Return the [X, Y] coordinate for the center point of the cell that contains the specified text.  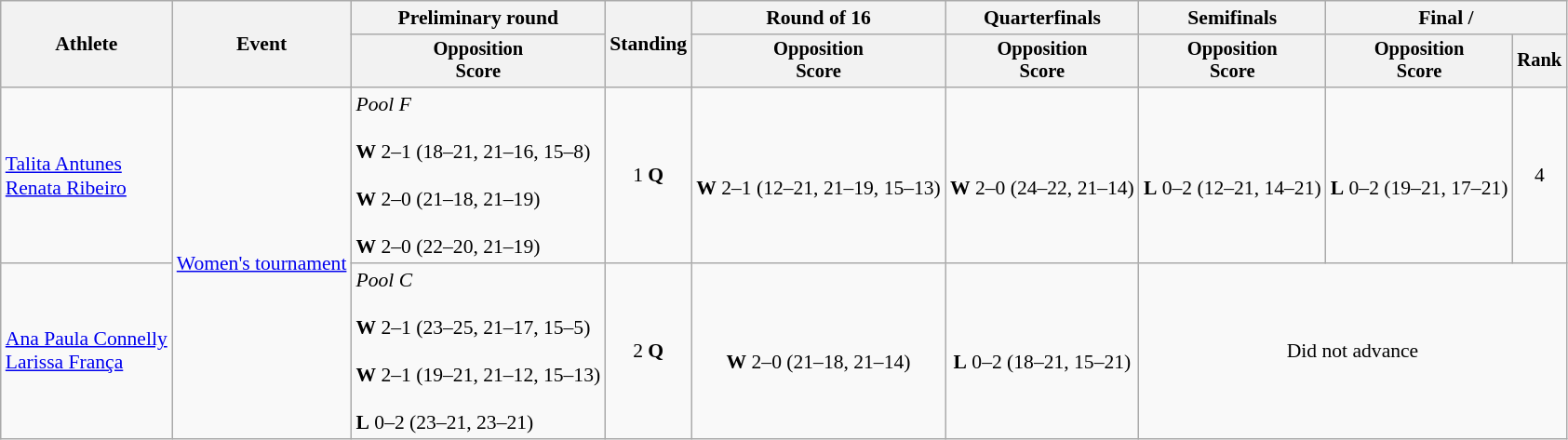
Event [262, 45]
W 2–0 (21–18, 21–14) [819, 352]
2 Q [648, 352]
Standing [648, 45]
Quarterfinals [1042, 18]
4 [1539, 175]
Preliminary round [478, 18]
L 0–2 (19–21, 17–21) [1420, 175]
Pool FW 2–1 (18–21, 21–16, 15–8)W 2–0 (21–18, 21–19)W 2–0 (22–20, 21–19) [478, 175]
L 0–2 (18–21, 15–21) [1042, 352]
Women's tournament [262, 262]
1 Q [648, 175]
Athlete [87, 45]
W 2–0 (24–22, 21–14) [1042, 175]
Pool CW 2–1 (23–25, 21–17, 15–5)W 2–1 (19–21, 21–12, 15–13)L 0–2 (23–21, 23–21) [478, 352]
Final / [1446, 18]
Round of 16 [819, 18]
Semifinals [1232, 18]
Did not advance [1353, 352]
L 0–2 (12–21, 14–21) [1232, 175]
Rank [1539, 61]
Talita AntunesRenata Ribeiro [87, 175]
Ana Paula ConnellyLarissa França [87, 352]
W 2–1 (12–21, 21–19, 15–13) [819, 175]
